From the cell containing the given text, extract its center point as [x, y] coordinate. 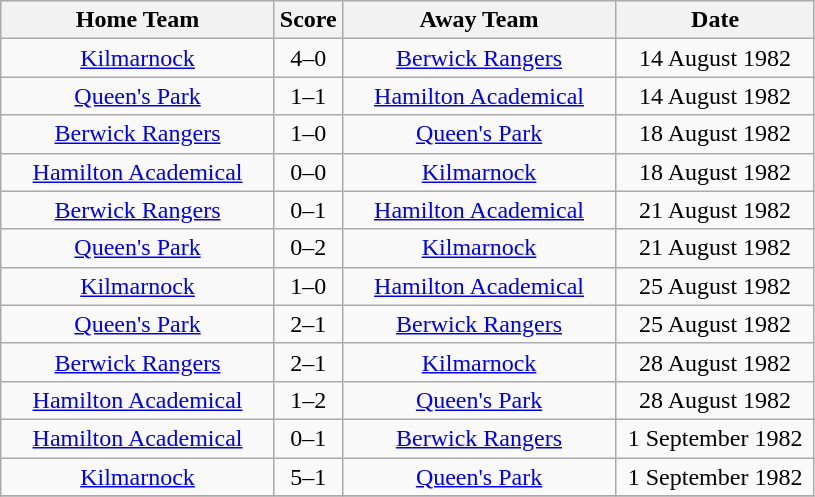
Score [308, 20]
4–0 [308, 58]
Date [716, 20]
Home Team [138, 20]
1–2 [308, 400]
0–0 [308, 172]
0–2 [308, 248]
5–1 [308, 477]
Away Team [479, 20]
1–1 [308, 96]
